Locate the cell with the specified text and output its [x, y] center coordinate. 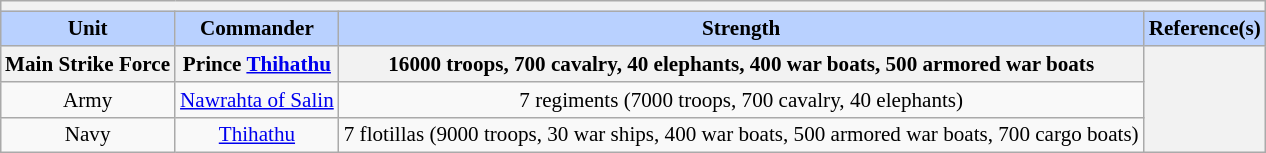
Prince Thihathu [257, 64]
7 regiments (7000 troops, 700 cavalry, 40 elephants) [742, 100]
Main Strike Force [88, 64]
Strength [742, 28]
Navy [88, 134]
Unit [88, 28]
7 flotillas (9000 troops, 30 war ships, 400 war boats, 500 armored war boats, 700 cargo boats) [742, 134]
16000 troops, 700 cavalry, 40 elephants, 400 war boats, 500 armored war boats [742, 64]
Army [88, 100]
Commander [257, 28]
Reference(s) [1205, 28]
Thihathu [257, 134]
Nawrahta of Salin [257, 100]
